Return the (X, Y) coordinate for the center point of the cell that contains the specified text.  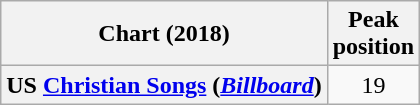
Peakposition (373, 34)
Chart (2018) (164, 34)
US Christian Songs (Billboard) (164, 85)
19 (373, 85)
